Output the [x, y] coordinate of the center of the cell containing the given text.  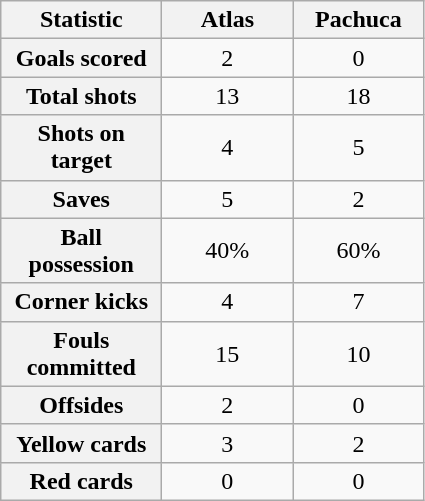
Goals scored [82, 58]
10 [358, 354]
60% [358, 250]
Pachuca [358, 20]
7 [358, 302]
15 [228, 354]
Statistic [82, 20]
Ball possession [82, 250]
40% [228, 250]
Saves [82, 199]
3 [228, 443]
18 [358, 96]
Fouls committed [82, 354]
Yellow cards [82, 443]
Offsides [82, 405]
Corner kicks [82, 302]
Atlas [228, 20]
Total shots [82, 96]
Shots on target [82, 148]
13 [228, 96]
Red cards [82, 481]
